Scan for the cell matching the given text and deliver its [X, Y] coordinate at center. 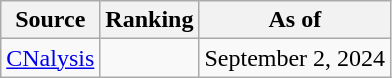
CNalysis [50, 58]
As of [295, 20]
Source [50, 20]
September 2, 2024 [295, 58]
Ranking [150, 20]
